Return the [x, y] coordinate for the center point of the cell that contains the specified text.  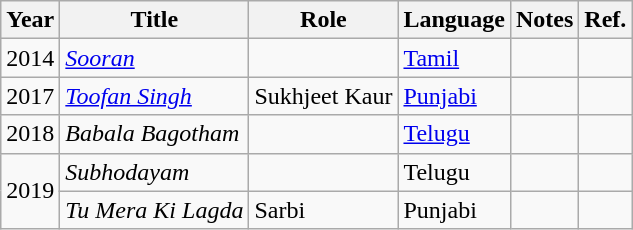
Language [454, 20]
2014 [30, 58]
Title [154, 20]
Role [324, 20]
Subhodayam [154, 172]
Notes [544, 20]
Toofan Singh [154, 96]
2019 [30, 191]
Tu Mera Ki Lagda [154, 210]
Tamil [454, 58]
Year [30, 20]
Sarbi [324, 210]
Sukhjeet Kaur [324, 96]
Babala Bagotham [154, 134]
2018 [30, 134]
2017 [30, 96]
Sooran [154, 58]
Ref. [606, 20]
